Scan for the cell matching the given text and deliver its [X, Y] coordinate at center. 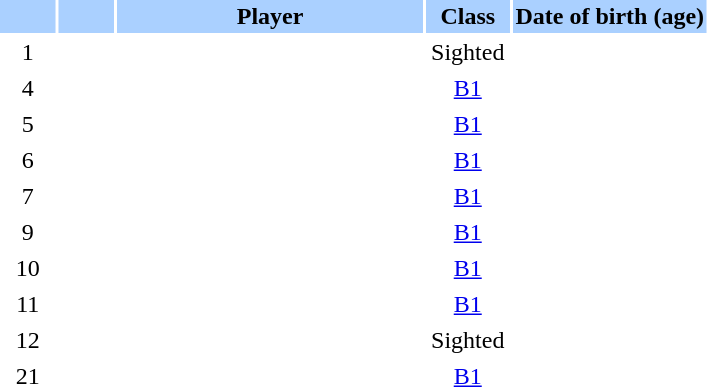
12 [28, 340]
1 [28, 52]
11 [28, 304]
6 [28, 160]
Date of birth (age) [610, 16]
9 [28, 232]
4 [28, 88]
10 [28, 268]
7 [28, 196]
Player [270, 16]
5 [28, 124]
Class [468, 16]
